Find where the given text appears and provide that cell's center as (X, Y) coordinate. 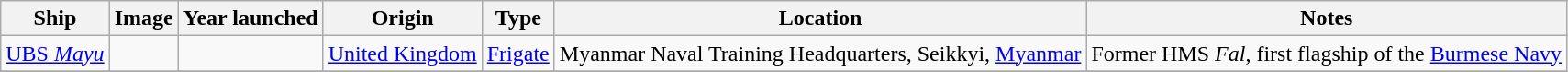
Frigate (517, 54)
Image (143, 18)
Year launched (250, 18)
Former HMS Fal, first flagship of the Burmese Navy (1327, 54)
Location (820, 18)
Myanmar Naval Training Headquarters, Seikkyi, Myanmar (820, 54)
Type (517, 18)
United Kingdom (402, 54)
Notes (1327, 18)
Ship (55, 18)
UBS Mayu (55, 54)
Origin (402, 18)
